Detect which cell encompasses the target text, then output its (x, y) center coordinate. 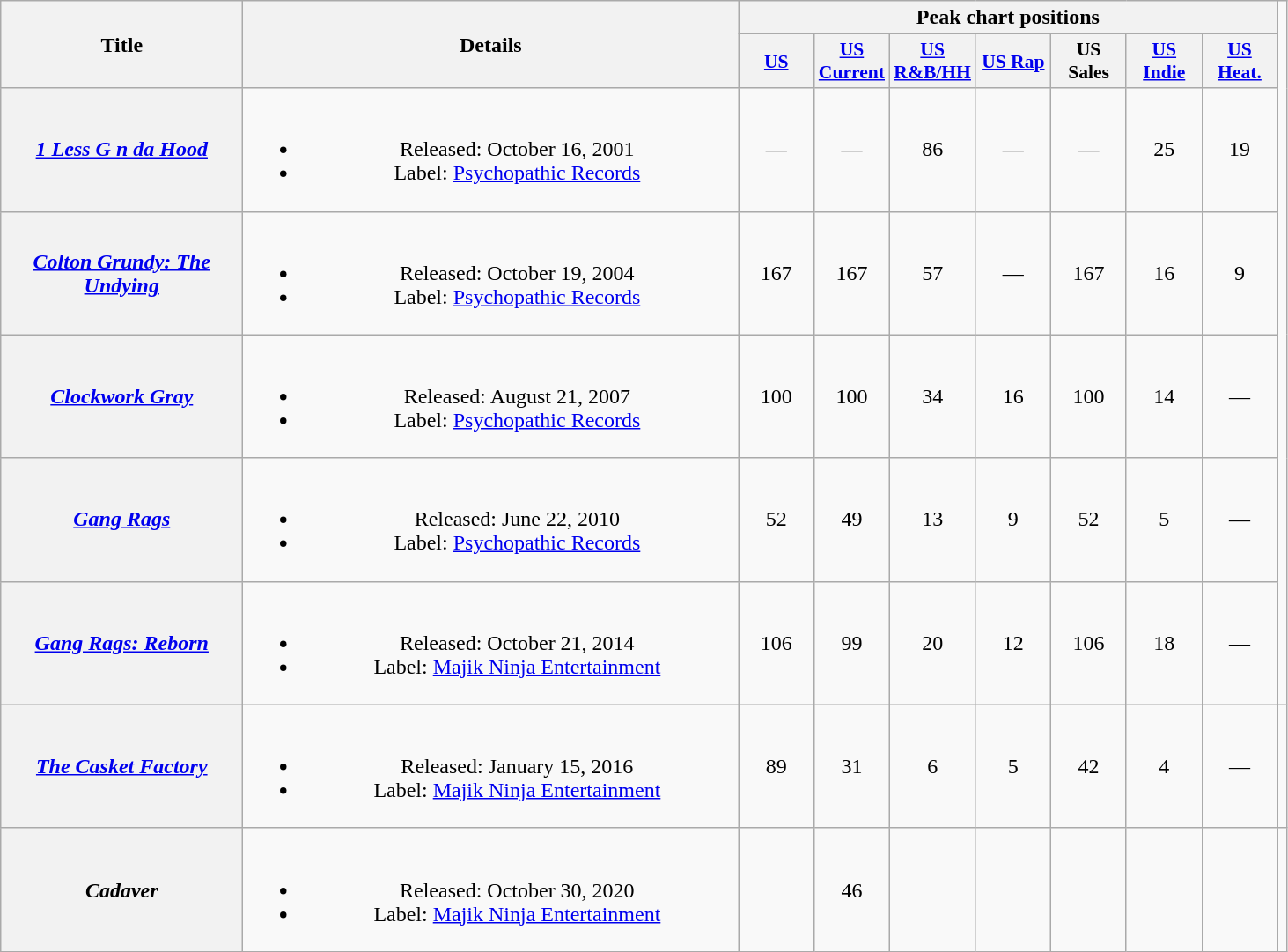
Clockwork Gray (121, 396)
US Heat. (1240, 62)
Released: October 19, 2004Label: Psychopathic Records (491, 273)
12 (1013, 643)
57 (932, 273)
Released: October 30, 2020Label: Majik Ninja Entertainment (491, 889)
The Casket Factory (121, 766)
Released: October 16, 2001Label: Psychopathic Records (491, 150)
99 (852, 643)
18 (1164, 643)
4 (1164, 766)
42 (1089, 766)
1 Less G n da Hood (121, 150)
US Sales (1089, 62)
Released: October 21, 2014Label: Majik Ninja Entertainment (491, 643)
13 (932, 520)
49 (852, 520)
89 (776, 766)
6 (932, 766)
US Indie (1164, 62)
34 (932, 396)
Title (121, 44)
14 (1164, 396)
Released: August 21, 2007Label: Psychopathic Records (491, 396)
US Rap (1013, 62)
US R&B/HH (932, 62)
25 (1164, 150)
Released: June 22, 2010Label: Psychopathic Records (491, 520)
Peak chart positions (1008, 18)
31 (852, 766)
US Current (852, 62)
86 (932, 150)
US (776, 62)
Colton Grundy: The Undying (121, 273)
Gang Rags: Reborn (121, 643)
Details (491, 44)
20 (932, 643)
46 (852, 889)
Released: January 15, 2016Label: Majik Ninja Entertainment (491, 766)
Cadaver (121, 889)
19 (1240, 150)
Gang Rags (121, 520)
